Scan for the cell matching the given text and deliver its (X, Y) coordinate at center. 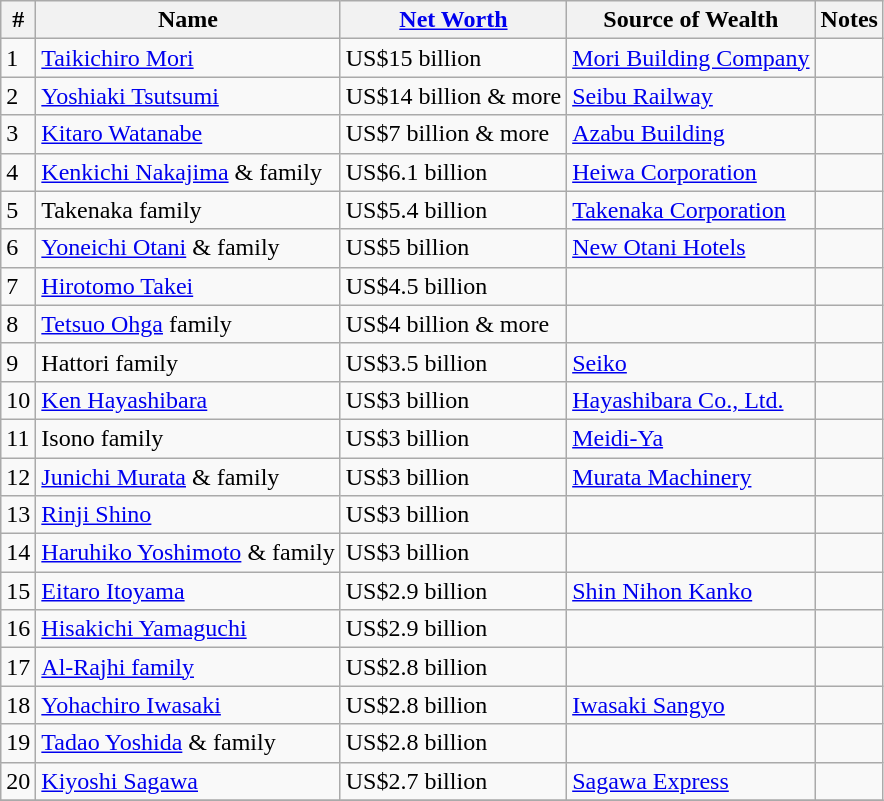
12 (18, 477)
17 (18, 667)
Isono family (188, 438)
Hattori family (188, 362)
Tetsuo Ohga family (188, 324)
Kenkichi Nakajima & family (188, 172)
11 (18, 438)
3 (18, 134)
Seibu Railway (691, 96)
US$7 billion & more (453, 134)
Tadao Yoshida & family (188, 743)
US$2.7 billion (453, 781)
Name (188, 20)
Hirotomo Takei (188, 286)
Hayashibara Co., Ltd. (691, 400)
Ken Hayashibara (188, 400)
15 (18, 591)
US$5.4 billion (453, 210)
10 (18, 400)
20 (18, 781)
Sagawa Express (691, 781)
16 (18, 629)
19 (18, 743)
Rinji Shino (188, 515)
US$14 billion & more (453, 96)
7 (18, 286)
US$15 billion (453, 58)
Net Worth (453, 20)
1 (18, 58)
2 (18, 96)
New Otani Hotels (691, 248)
# (18, 20)
Taikichiro Mori (188, 58)
US$5 billion (453, 248)
Kitaro Watanabe (188, 134)
6 (18, 248)
Iwasaki Sangyo (691, 705)
Mori Building Company (691, 58)
18 (18, 705)
8 (18, 324)
Source of Wealth (691, 20)
Seiko (691, 362)
Takenaka Corporation (691, 210)
Meidi-Ya (691, 438)
Heiwa Corporation (691, 172)
Al-Rajhi family (188, 667)
Haruhiko Yoshimoto & family (188, 553)
US$4.5 billion (453, 286)
13 (18, 515)
Notes (849, 20)
US$4 billion & more (453, 324)
5 (18, 210)
US$6.1 billion (453, 172)
4 (18, 172)
Kiyoshi Sagawa (188, 781)
Yohachiro Iwasaki (188, 705)
Eitaro Itoyama (188, 591)
Hisakichi Yamaguchi (188, 629)
US$3.5 billion (453, 362)
Yoshiaki Tsutsumi (188, 96)
Azabu Building (691, 134)
Junichi Murata & family (188, 477)
Murata Machinery (691, 477)
9 (18, 362)
Takenaka family (188, 210)
Shin Nihon Kanko (691, 591)
14 (18, 553)
Yoneichi Otani & family (188, 248)
